Search for the cell housing the specified text and yield its (x, y) center coordinate. 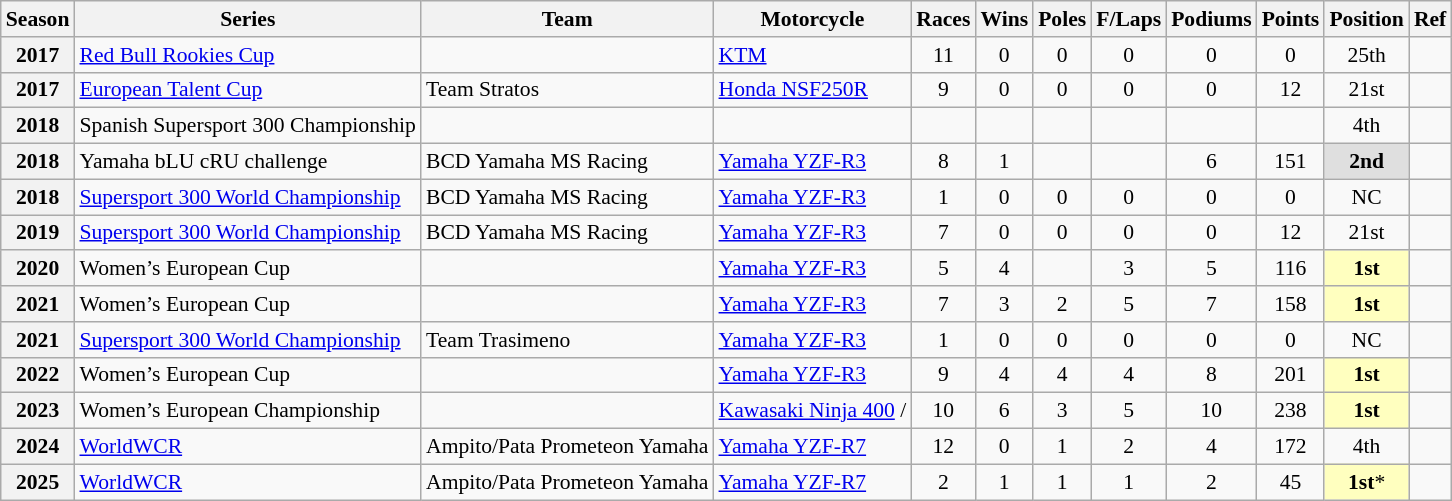
Races (943, 19)
116 (1291, 269)
Ref (1430, 19)
2024 (38, 447)
Red Bull Rookies Cup (248, 55)
11 (943, 55)
Team (568, 19)
European Talent Cup (248, 90)
2019 (38, 233)
Kawasaki Ninja 400 / (813, 411)
KTM (813, 55)
151 (1291, 162)
Motorcycle (813, 19)
Wins (1004, 19)
25th (1366, 55)
2020 (38, 269)
Series (248, 19)
2nd (1366, 162)
2025 (38, 482)
Podiums (1212, 19)
Poles (1062, 19)
Spanish Supersport 300 Championship (248, 126)
2022 (38, 375)
Points (1291, 19)
1st* (1366, 482)
158 (1291, 304)
Position (1366, 19)
Honda NSF250R (813, 90)
Yamaha bLU cRU challenge (248, 162)
Team Stratos (568, 90)
45 (1291, 482)
Season (38, 19)
Team Trasimeno (568, 340)
F/Laps (1128, 19)
172 (1291, 447)
2023 (38, 411)
Women’s European Championship (248, 411)
238 (1291, 411)
201 (1291, 375)
